Scan for the cell matching the given text and deliver its (X, Y) coordinate at center. 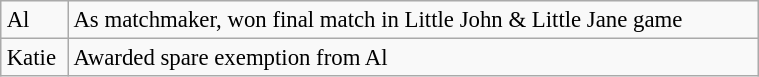
As matchmaker, won final match in Little John & Little Jane game (413, 20)
Al (34, 20)
Awarded spare exemption from Al (413, 57)
Katie (34, 57)
